Return (X, Y) of the center of cell containing provided text 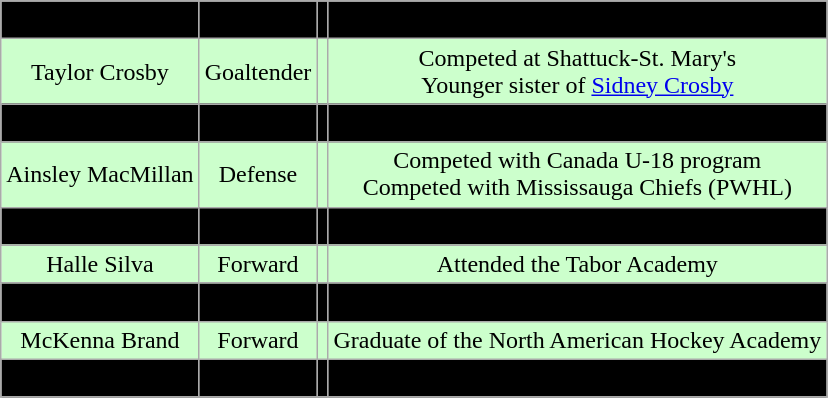
Ainsley MacMillan (100, 174)
Denisa Křížová (100, 123)
Graduated from Williston Northampton School (578, 378)
Attended the Winchendon School (578, 226)
Played for Toronto Aeros (PWHL) (578, 20)
Competed at Shattuck-St. Mary'sYounger sister of Sidney Crosby (578, 72)
Goaltender (258, 72)
Shelby Herrington (100, 302)
Taytum Clairmont (100, 20)
Attended the Tabor Academy (578, 264)
Lauren Kelly (100, 226)
Christina Zalewski (100, 378)
Taylor Crosby (100, 72)
Attended National Sports Academy (578, 123)
Graduate of the North American Hockey Academy (578, 340)
Halle Silva (100, 264)
Competed at Bishop Brady (578, 302)
Competed with Canada U-18 programCompeted with Mississauga Chiefs (PWHL) (578, 174)
McKenna Brand (100, 340)
